Scan for the cell matching the given text and deliver its [x, y] coordinate at center. 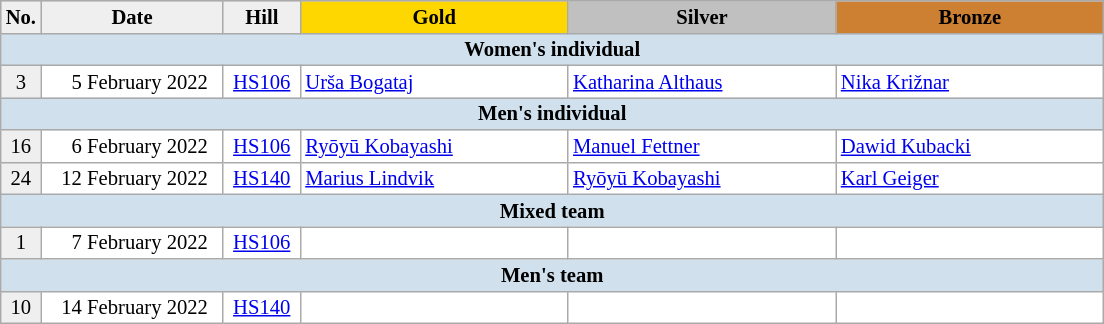
6 February 2022 [132, 146]
14 February 2022 [132, 307]
Nika Križnar [970, 81]
10 [21, 307]
3 [21, 81]
7 February 2022 [132, 242]
Hill [262, 16]
Manuel Fettner [702, 146]
Urša Bogataj [434, 81]
16 [21, 146]
Women's individual [552, 49]
Silver [702, 16]
Katharina Althaus [702, 81]
Marius Lindvik [434, 178]
Karl Geiger [970, 178]
5 February 2022 [132, 81]
Mixed team [552, 210]
Men's individual [552, 113]
24 [21, 178]
Dawid Kubacki [970, 146]
Gold [434, 16]
12 February 2022 [132, 178]
Date [132, 16]
Men's team [552, 274]
Bronze [970, 16]
1 [21, 242]
No. [21, 16]
